From the cell containing the given text, extract its center point as (X, Y) coordinate. 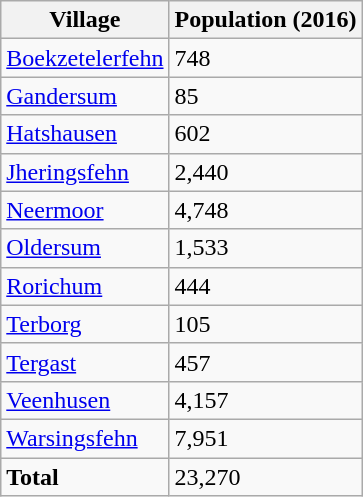
Veenhusen (85, 400)
23,270 (266, 477)
444 (266, 286)
Jheringsfehn (85, 172)
7,951 (266, 438)
602 (266, 134)
Hatshausen (85, 134)
Oldersum (85, 248)
Warsingsfehn (85, 438)
1,533 (266, 248)
Boekzetelerfehn (85, 58)
105 (266, 324)
Tergast (85, 362)
Neermoor (85, 210)
Gandersum (85, 96)
Terborg (85, 324)
4,157 (266, 400)
4,748 (266, 210)
Rorichum (85, 286)
748 (266, 58)
Village (85, 20)
85 (266, 96)
2,440 (266, 172)
457 (266, 362)
Population (2016) (266, 20)
Total (85, 477)
